Return the [x, y] coordinate for the center point of the cell that contains the specified text.  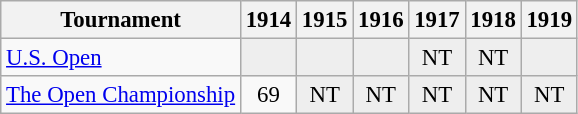
1917 [437, 20]
The Open Championship [121, 95]
1914 [268, 20]
1915 [325, 20]
1918 [493, 20]
1916 [381, 20]
Tournament [121, 20]
1919 [549, 20]
U.S. Open [121, 58]
69 [268, 95]
